Detect which cell encompasses the target text, then output its (X, Y) center coordinate. 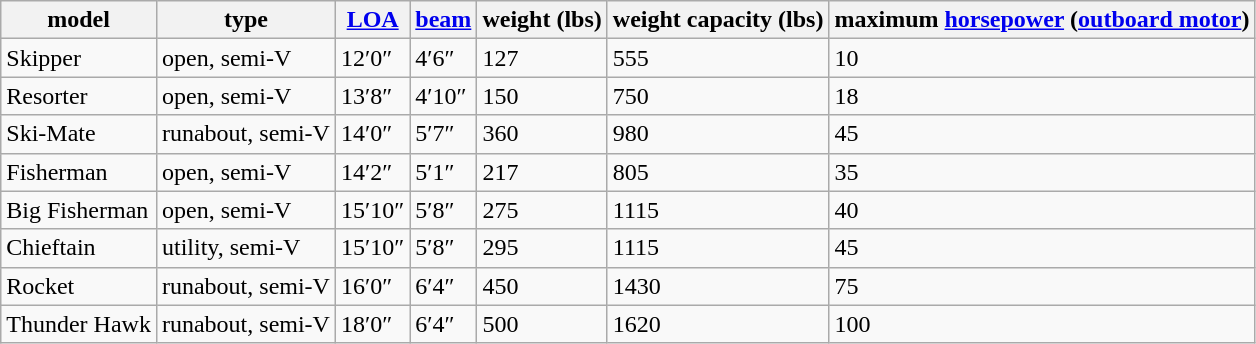
type (246, 20)
5′7″ (444, 134)
1430 (718, 286)
14′0″ (372, 134)
16′0″ (372, 286)
Thunder Hawk (79, 324)
13′8″ (372, 96)
500 (542, 324)
model (79, 20)
weight (lbs) (542, 20)
Rocket (79, 286)
10 (1042, 58)
295 (542, 248)
100 (1042, 324)
Skipper (79, 58)
Fisherman (79, 172)
127 (542, 58)
4′6″ (444, 58)
1620 (718, 324)
14′2″ (372, 172)
217 (542, 172)
75 (1042, 286)
beam (444, 20)
555 (718, 58)
Ski-Mate (79, 134)
18 (1042, 96)
4′10″ (444, 96)
360 (542, 134)
LOA (372, 20)
805 (718, 172)
18′0″ (372, 324)
weight capacity (lbs) (718, 20)
Resorter (79, 96)
40 (1042, 210)
maximum horsepower (outboard motor) (1042, 20)
450 (542, 286)
12′0″ (372, 58)
150 (542, 96)
5′1″ (444, 172)
utility, semi-V (246, 248)
980 (718, 134)
275 (542, 210)
Big Fisherman (79, 210)
35 (1042, 172)
Chieftain (79, 248)
750 (718, 96)
